Return (x, y) of the center of cell containing provided text 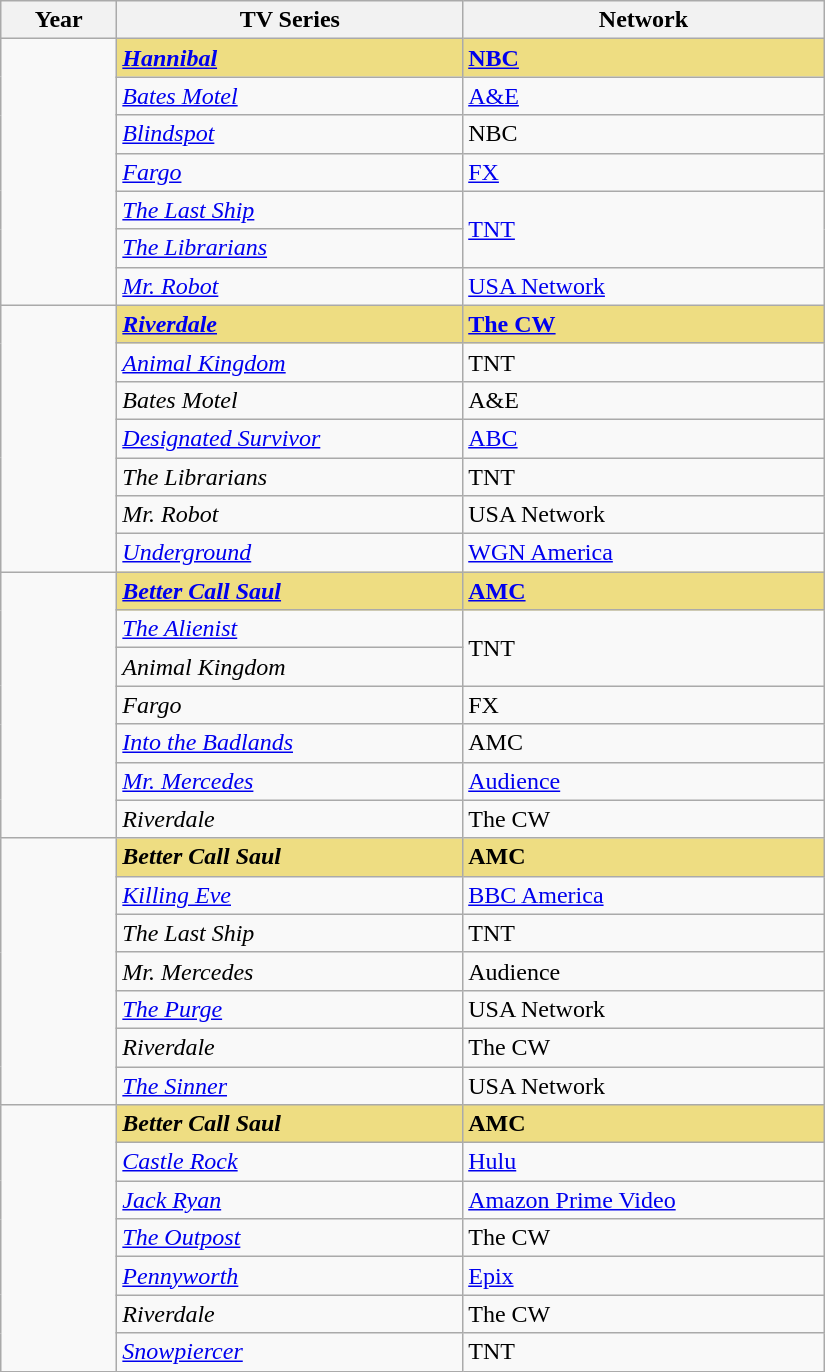
Castle Rock (290, 1162)
Jack Ryan (290, 1200)
The Sinner (290, 1085)
ABC (644, 438)
Network (644, 20)
Amazon Prime Video (644, 1200)
The Alienist (290, 629)
TV Series (290, 20)
Into the Badlands (290, 743)
Hannibal (290, 58)
Year (59, 20)
Designated Survivor (290, 438)
BBC America (644, 895)
Blindspot (290, 134)
The Purge (290, 1009)
Killing Eve (290, 895)
Underground (290, 553)
The Outpost (290, 1238)
Pennyworth (290, 1276)
Epix (644, 1276)
WGN America (644, 553)
Snowpiercer (290, 1352)
Hulu (644, 1162)
